Return (x, y) of the center of cell containing provided text 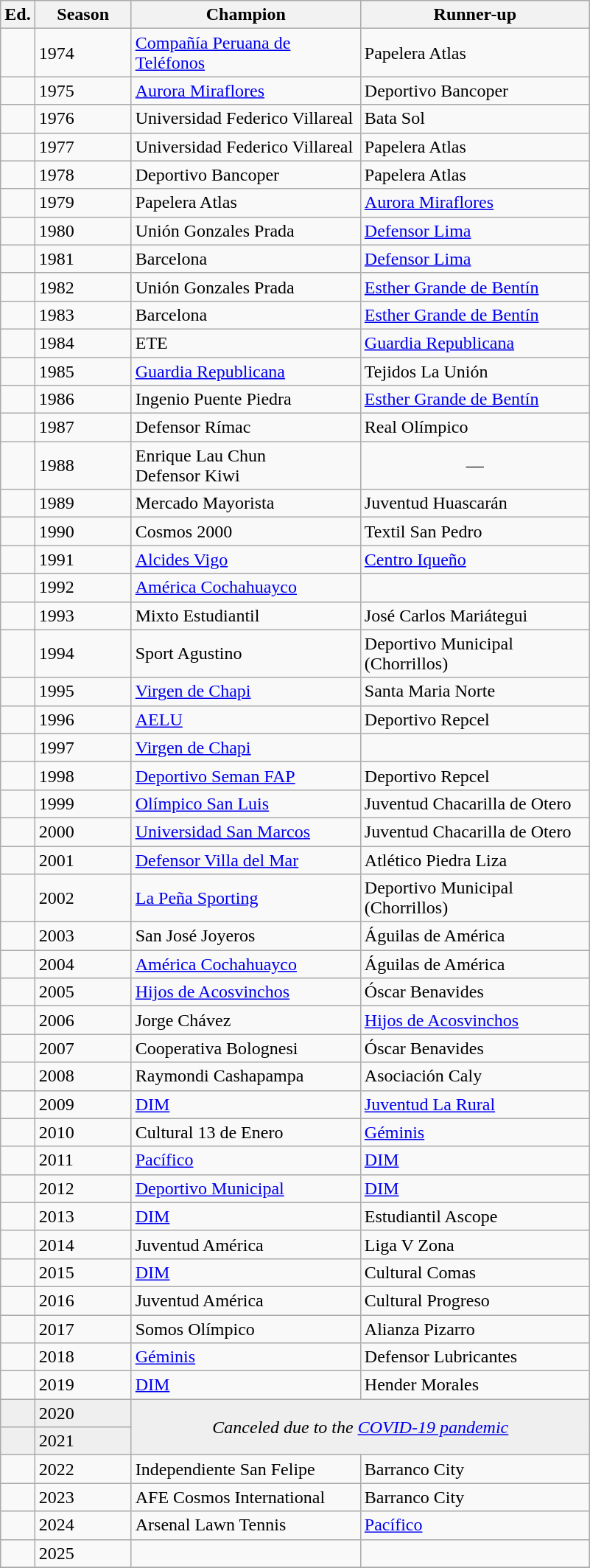
Raymondi Cashapampa (246, 1076)
Deportivo Municipal (246, 1188)
2000 (82, 832)
1981 (82, 259)
2014 (82, 1244)
Independiente San Felipe (246, 1469)
1998 (82, 776)
Universidad San Marcos (246, 832)
Mixto Estudiantil (246, 616)
1993 (82, 616)
2017 (82, 1329)
1974 (82, 53)
Cultural Comas (474, 1272)
2023 (82, 1497)
1980 (82, 231)
Defensor Villa del Mar (246, 860)
Somos Olímpico (246, 1329)
Hender Morales (474, 1385)
1975 (82, 91)
Cooperativa Bolognesi (246, 1048)
Textil San Pedro (474, 532)
La Peña Sporting (246, 898)
2004 (82, 964)
AELU (246, 719)
2003 (82, 936)
2024 (82, 1525)
2022 (82, 1469)
Enrique Lau Chun Defensor Kiwi (246, 466)
Ingenio Puente Piedra (246, 400)
2015 (82, 1272)
Olímpico San Luis (246, 804)
Atlético Piedra Liza (474, 860)
Defensor Lubricantes (474, 1357)
1988 (82, 466)
2005 (82, 992)
1989 (82, 503)
1983 (82, 315)
2002 (82, 898)
2019 (82, 1385)
1997 (82, 748)
Bata Sol (474, 119)
Canceled due to the COVID-19 pandemic (360, 1427)
Defensor Rímac (246, 428)
Centro Iqueño (474, 560)
Mercado Mayorista (246, 503)
Jorge Chávez (246, 1020)
2008 (82, 1076)
2012 (82, 1188)
2007 (82, 1048)
1986 (82, 400)
Estudiantil Ascope (474, 1216)
1982 (82, 287)
2011 (82, 1160)
1977 (82, 147)
2018 (82, 1357)
Asociación Caly (474, 1076)
1995 (82, 691)
AFE Cosmos International (246, 1497)
Tejidos La Unión (474, 371)
Cultural 13 de Enero (246, 1132)
2020 (82, 1413)
Cultural Progreso (474, 1300)
1979 (82, 203)
1990 (82, 532)
2013 (82, 1216)
Cosmos 2000 (246, 532)
Runner-up (474, 15)
Juventud Huascarán (474, 503)
2025 (82, 1553)
Season (82, 15)
Champion (246, 15)
San José Joyeros (246, 936)
2009 (82, 1104)
1976 (82, 119)
2001 (82, 860)
1999 (82, 804)
Compañía Peruana de Teléfonos (246, 53)
José Carlos Mariátegui (474, 616)
2016 (82, 1300)
Arsenal Lawn Tennis (246, 1525)
1978 (82, 175)
1984 (82, 343)
1991 (82, 560)
1996 (82, 719)
1985 (82, 371)
Juventud La Rural (474, 1104)
Sport Agustino (246, 653)
Alcides Vigo (246, 560)
Santa Maria Norte (474, 691)
2021 (82, 1441)
Alianza Pizarro (474, 1329)
— (474, 466)
Liga V Zona (474, 1244)
Ed. (18, 15)
1994 (82, 653)
1992 (82, 588)
2006 (82, 1020)
ETE (246, 343)
Real Olímpico (474, 428)
2010 (82, 1132)
Deportivo Seman FAP (246, 776)
1987 (82, 428)
